Find where the given text appears and provide that cell's center as [X, Y] coordinate. 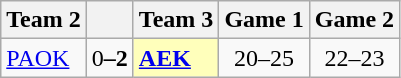
22–23 [354, 58]
20–25 [264, 58]
Game 2 [354, 20]
PAOK [44, 58]
0–2 [110, 58]
Team 2 [44, 20]
AEK [176, 58]
Game 1 [264, 20]
Team 3 [176, 20]
